Find where the given text appears and provide that cell's center as [x, y] coordinate. 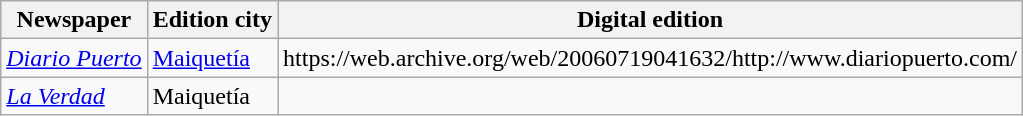
https://web.archive.org/web/20060719041632/http://www.diariopuerto.com/ [650, 58]
Digital edition [650, 20]
Diario Puerto [74, 58]
La Verdad [74, 96]
Edition city [212, 20]
Newspaper [74, 20]
